Extract the (X, Y) coordinate from the center of the cell holding the provided text.  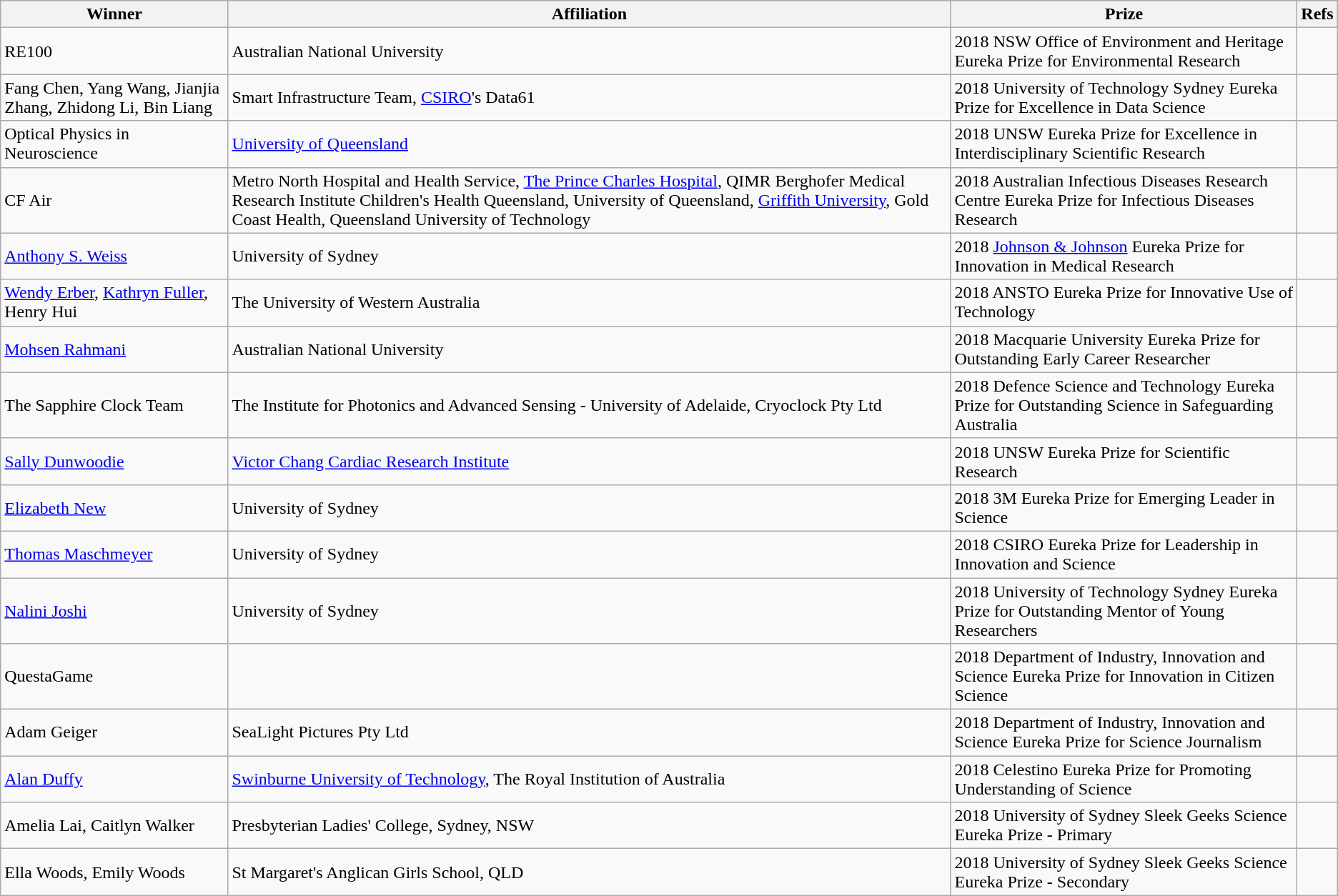
Ella Woods, Emily Woods (114, 872)
2018 Macquarie University Eureka Prize for Outstanding Early Career Researcher (1124, 349)
Optical Physics in Neuroscience (114, 144)
St Margaret's Anglican Girls School, QLD (589, 872)
2018 Australian Infectious Diseases Research Centre Eureka Prize for Infectious Diseases Research (1124, 200)
2018 NSW Office of Environment and Heritage Eureka Prize for Environmental Research (1124, 51)
Smart Infrastructure Team, CSIRO's Data61 (589, 97)
Prize (1124, 14)
2018 Department of Industry, Innovation and Science Eureka Prize for Science Journalism (1124, 733)
Refs (1317, 14)
2018 CSIRO Eureka Prize for Leadership in Innovation and Science (1124, 554)
SeaLight Pictures Pty Ltd (589, 733)
2018 UNSW Eureka Prize for Excellence in Interdisciplinary Scientific Research (1124, 144)
2018 University of Sydney Sleek Geeks Science Eureka Prize - Primary (1124, 826)
Swinburne University of Technology, The Royal Institution of Australia (589, 779)
Adam Geiger (114, 733)
CF Air (114, 200)
Sally Dunwoodie (114, 462)
Presbyterian Ladies' College, Sydney, NSW (589, 826)
RE100 (114, 51)
University of Queensland (589, 144)
The University of Western Australia (589, 303)
2018 University of Sydney Sleek Geeks Science Eureka Prize - Secondary (1124, 872)
QuestaGame (114, 677)
2018 Celestino Eureka Prize for Promoting Understanding of Science (1124, 779)
Nalini Joshi (114, 610)
2018 University of Technology Sydney Eureka Prize for Excellence in Data Science (1124, 97)
Fang Chen, Yang Wang, Jianjia Zhang, Zhidong Li, Bin Liang (114, 97)
2018 Defence Science and Technology Eureka Prize for Outstanding Science in Safeguarding Australia (1124, 405)
2018 Department of Industry, Innovation and Science Eureka Prize for Innovation in Citizen Science (1124, 677)
2018 University of Technology Sydney Eureka Prize for Outstanding Mentor of Young Researchers (1124, 610)
2018 Johnson & Johnson Eureka Prize for Innovation in Medical Research (1124, 256)
Victor Chang Cardiac Research Institute (589, 462)
Amelia Lai, Caitlyn Walker (114, 826)
Affiliation (589, 14)
The Institute for Photonics and Advanced Sensing - University of Adelaide, Cryoclock Pty Ltd (589, 405)
The Sapphire Clock Team (114, 405)
Thomas Maschmeyer (114, 554)
Wendy Erber, Kathryn Fuller, Henry Hui (114, 303)
Winner (114, 14)
Anthony S. Weiss (114, 256)
Alan Duffy (114, 779)
2018 ANSTO Eureka Prize for Innovative Use of Technology (1124, 303)
2018 UNSW Eureka Prize for Scientific Research (1124, 462)
Mohsen Rahmani (114, 349)
2018 3M Eureka Prize for Emerging Leader in Science (1124, 507)
Elizabeth New (114, 507)
